Determine the [X, Y] coordinate at the center of the cell enclosing the given text.  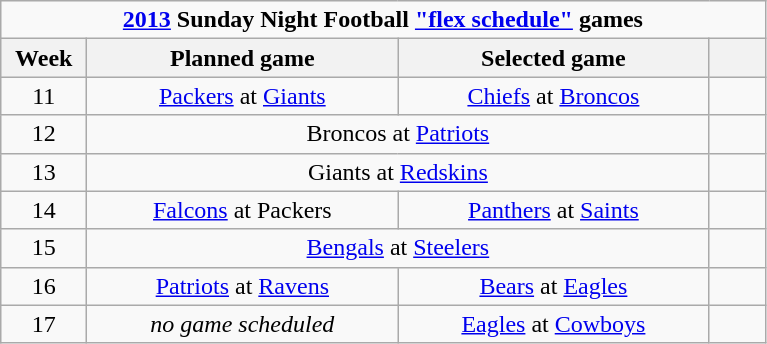
Giants at Redskins [398, 172]
no game scheduled [242, 324]
17 [44, 324]
Broncos at Patriots [398, 134]
16 [44, 286]
11 [44, 96]
Patriots at Ravens [242, 286]
13 [44, 172]
Week [44, 58]
Planned game [242, 58]
2013 Sunday Night Football "flex schedule" games [383, 20]
Eagles at Cowboys [554, 324]
Bears at Eagles [554, 286]
Selected game [554, 58]
Bengals at Steelers [398, 248]
12 [44, 134]
14 [44, 210]
15 [44, 248]
Packers at Giants [242, 96]
Falcons at Packers [242, 210]
Panthers at Saints [554, 210]
Chiefs at Broncos [554, 96]
